Capture the cell that displays the provided text and extract its [x, y] central coordinate. 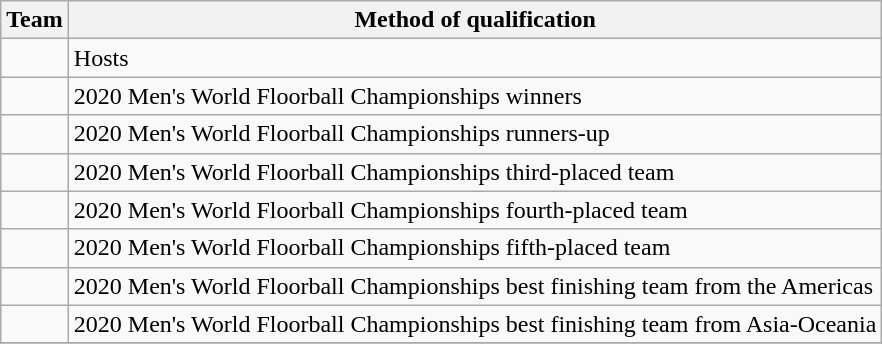
2020 Men's World Floorball Championships fifth-placed team [475, 248]
Hosts [475, 58]
2020 Men's World Floorball Championships fourth-placed team [475, 210]
2020 Men's World Floorball Championships best finishing team from the Americas [475, 286]
2020 Men's World Floorball Championships third-placed team [475, 172]
2020 Men's World Floorball Championships best finishing team from Asia-Oceania [475, 324]
Team [35, 20]
2020 Men's World Floorball Championships winners [475, 96]
2020 Men's World Floorball Championships runners-up [475, 134]
Method of qualification [475, 20]
